Detect which cell encompasses the target text, then output its (X, Y) center coordinate. 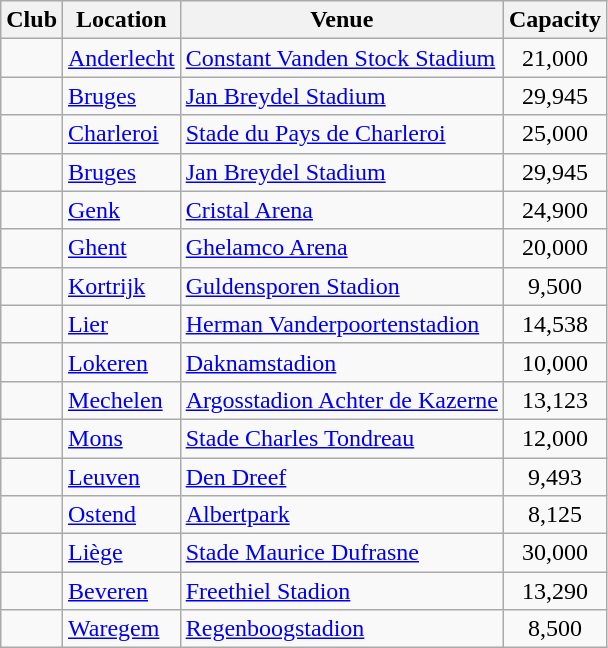
Albertpark (342, 515)
8,125 (554, 515)
Genk (122, 210)
Capacity (554, 20)
Daknamstadion (342, 362)
Kortrijk (122, 286)
Regenboogstadion (342, 629)
Constant Vanden Stock Stadium (342, 58)
Location (122, 20)
9,493 (554, 477)
25,000 (554, 134)
Guldensporen Stadion (342, 286)
8,500 (554, 629)
12,000 (554, 438)
Lokeren (122, 362)
13,123 (554, 400)
9,500 (554, 286)
Ghent (122, 248)
Herman Vanderpoortenstadion (342, 324)
20,000 (554, 248)
Ghelamco Arena (342, 248)
Waregem (122, 629)
Stade Charles Tondreau (342, 438)
30,000 (554, 553)
Charleroi (122, 134)
Stade du Pays de Charleroi (342, 134)
Club (32, 20)
Ostend (122, 515)
14,538 (554, 324)
Lier (122, 324)
10,000 (554, 362)
Venue (342, 20)
21,000 (554, 58)
Anderlecht (122, 58)
Liège (122, 553)
Mechelen (122, 400)
24,900 (554, 210)
Argosstadion Achter de Kazerne (342, 400)
Mons (122, 438)
Stade Maurice Dufrasne (342, 553)
Freethiel Stadion (342, 591)
13,290 (554, 591)
Den Dreef (342, 477)
Beveren (122, 591)
Cristal Arena (342, 210)
Leuven (122, 477)
